Locate the cell with the specified text and output its (x, y) center coordinate. 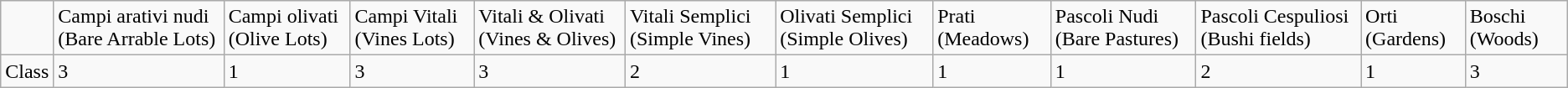
Prati (Meadows) (992, 28)
Campi Vitali (Vines Lots) (412, 28)
Campi arativi nudi (Bare Arrable Lots) (139, 28)
Vitali & Olivati (Vines & Olives) (549, 28)
Orti (Gardens) (1414, 28)
Class (27, 71)
Boschi (Woods) (1516, 28)
Vitali Semplici (Simple Vines) (700, 28)
Pascoli Nudi (Bare Pastures) (1123, 28)
Pascoli Cespuliosi (Bushi fields) (1278, 28)
Campi olivati (Olive Lots) (286, 28)
Olivati Semplici (Simple Olives) (854, 28)
